Return the (x, y) coordinate for the center point of the cell that contains the specified text.  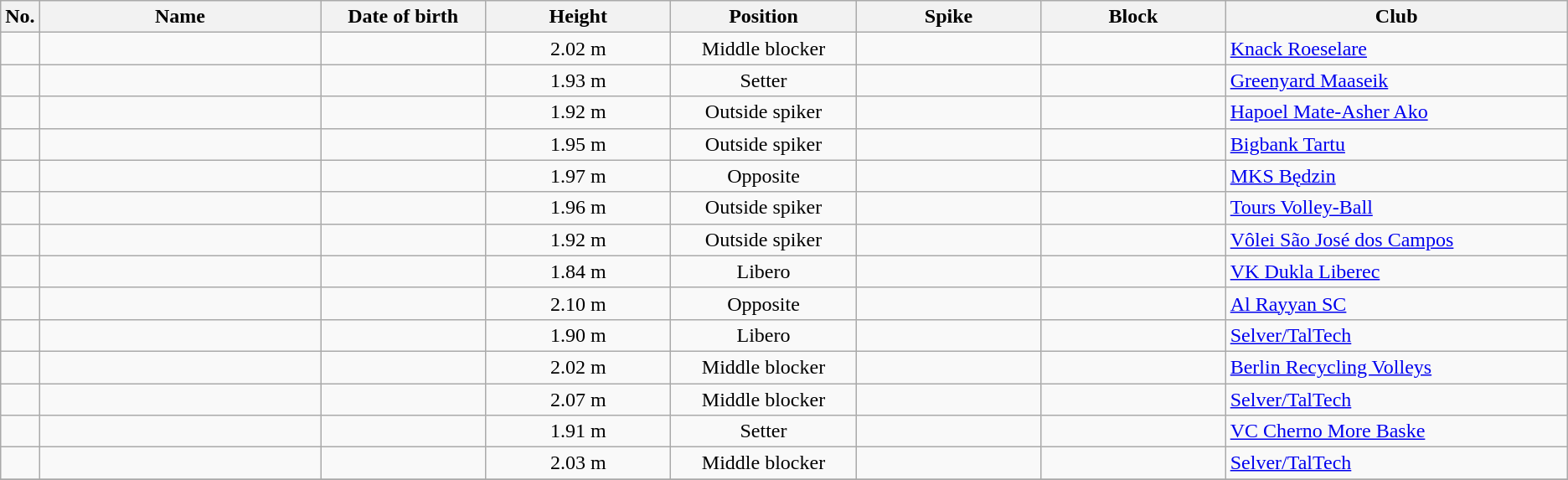
Hapoel Mate-Asher Ako (1396, 112)
2.03 m (578, 463)
Height (578, 17)
1.96 m (578, 208)
Knack Roeselare (1396, 49)
Bigbank Tartu (1396, 144)
1.93 m (578, 80)
2.10 m (578, 303)
No. (20, 17)
1.90 m (578, 335)
VK Dukla Liberec (1396, 271)
1.95 m (578, 144)
1.97 m (578, 176)
Date of birth (404, 17)
Vôlei São José dos Campos (1396, 240)
Position (764, 17)
Name (179, 17)
Tours Volley-Ball (1396, 208)
1.91 m (578, 431)
Greenyard Maaseik (1396, 80)
VC Cherno More Baske (1396, 431)
Spike (948, 17)
MKS Będzin (1396, 176)
Berlin Recycling Volleys (1396, 367)
Al Rayyan SC (1396, 303)
1.84 m (578, 271)
Block (1133, 17)
2.07 m (578, 400)
Club (1396, 17)
